Scan for the cell matching the given text and deliver its (X, Y) coordinate at center. 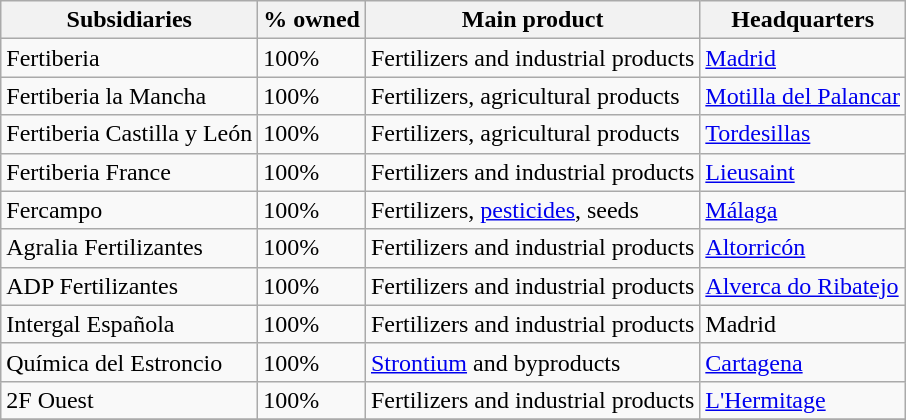
L'Hermitage (803, 400)
Intergal Española (130, 324)
Alverca do Ribatejo (803, 286)
2F Ouest (130, 400)
Agralia Fertilizantes (130, 248)
Motilla del Palancar (803, 96)
Headquarters (803, 20)
Málaga (803, 210)
% owned (312, 20)
Lieusaint (803, 172)
Altorricón (803, 248)
Fertiberia (130, 58)
Fertiberia Castilla y León (130, 134)
ADP Fertilizantes (130, 286)
Strontium and byproducts (532, 362)
Tordesillas (803, 134)
Fertiberia la Mancha (130, 96)
Fercampo (130, 210)
Subsidiaries (130, 20)
Química del Estroncio (130, 362)
Fertiberia France (130, 172)
Cartagena (803, 362)
Main product (532, 20)
Fertilizers, pesticides, seeds (532, 210)
